For the text-containing cell, return its midpoint in [x, y] coordinate format. 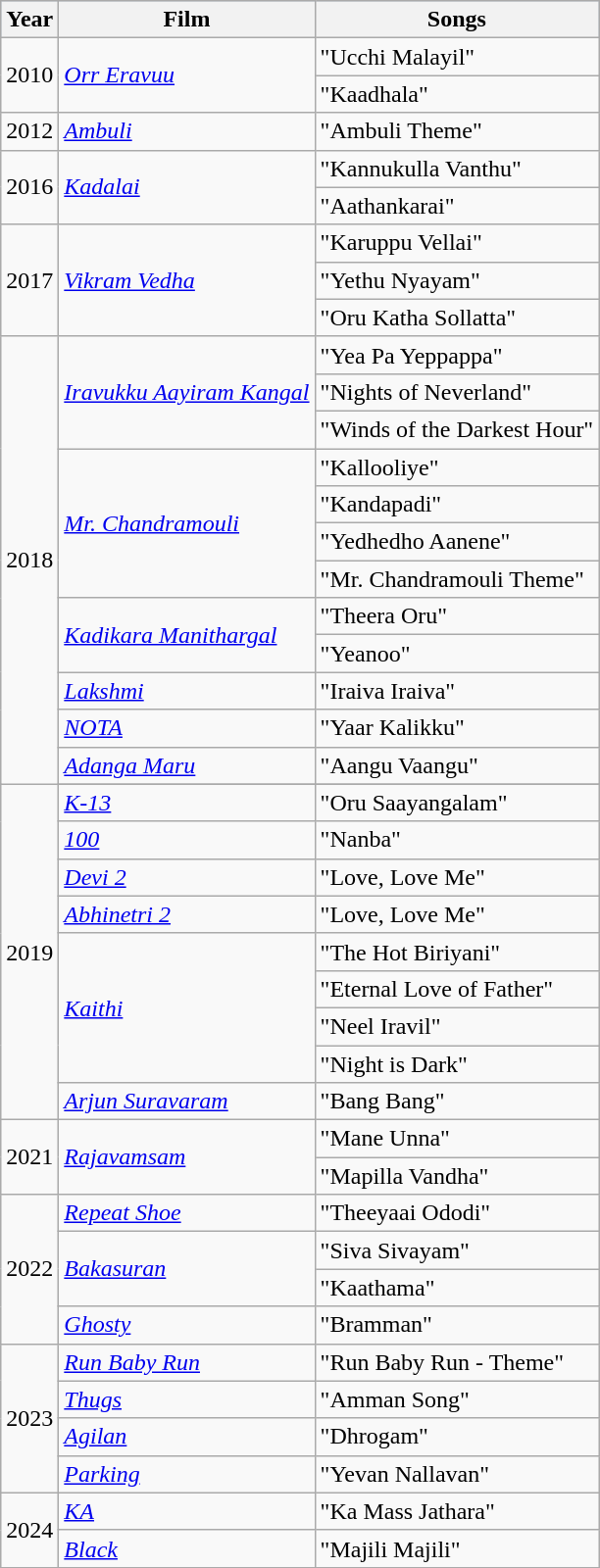
Devi 2 [186, 877]
Mr. Chandramouli [186, 523]
KA [186, 1511]
"Winds of the Darkest Hour" [457, 429]
"Yeanoo" [457, 654]
Vikram Vedha [186, 280]
"Night is Dark" [457, 1063]
2021 [29, 1157]
"Ambuli Theme" [457, 131]
Thugs [186, 1399]
2017 [29, 280]
2023 [29, 1418]
Orr Eravuu [186, 75]
"Kannukulla Vanthu" [457, 169]
Adanga Maru [186, 765]
"Amman Song" [457, 1399]
Kaithi [186, 1007]
"Oru Saayangalam" [457, 803]
"Run Baby Run - Theme" [457, 1362]
"Kallooliye" [457, 467]
"Mane Unna" [457, 1139]
"Karuppu Vellai" [457, 243]
"Nanba" [457, 840]
"Yevan Nallavan" [457, 1474]
2022 [29, 1269]
Parking [186, 1474]
2024 [29, 1530]
NOTA [186, 728]
"Yethu Nyayam" [457, 280]
"Theeyaai Ododi" [457, 1213]
"The Hot Biriyani" [457, 952]
Agilan [186, 1437]
Iravukku Aayiram Kangal [186, 392]
100 [186, 840]
"Theera Oru" [457, 616]
Run Baby Run [186, 1362]
2018 [29, 561]
K-13 [186, 803]
"Aangu Vaangu" [457, 765]
Ambuli [186, 131]
Abhinetri 2 [186, 914]
Year [29, 20]
Film [186, 20]
"Bramman" [457, 1325]
"Kandapadi" [457, 505]
"Mapilla Vandha" [457, 1176]
"Yaar Kalikku" [457, 728]
"Majili Majili" [457, 1548]
Songs [457, 20]
Bakasuran [186, 1269]
"Yea Pa Yeppappa" [457, 355]
Lakshmi [186, 691]
Repeat Shoe [186, 1213]
"Oru Katha Sollatta" [457, 318]
"Mr. Chandramouli Theme" [457, 579]
2010 [29, 75]
2016 [29, 187]
"Siva Sivayam" [457, 1250]
"Bang Bang" [457, 1102]
"Aathankarai" [457, 206]
"Yedhedho Aanene" [457, 542]
"Nights of Neverland" [457, 392]
2019 [29, 953]
Kadalai [186, 187]
"Kaadhala" [457, 94]
Ghosty [186, 1325]
Rajavamsam [186, 1157]
"Ka Mass Jathara" [457, 1511]
"Kaathama" [457, 1288]
Kadikara Manithargal [186, 635]
"Eternal Love of Father" [457, 989]
Black [186, 1548]
"Dhrogam" [457, 1437]
"Iraiva Iraiva" [457, 691]
"Ucchi Malayil" [457, 57]
2012 [29, 131]
Arjun Suravaram [186, 1102]
"Neel Iravil" [457, 1026]
